For the text-containing cell, return its midpoint in [X, Y] coordinate format. 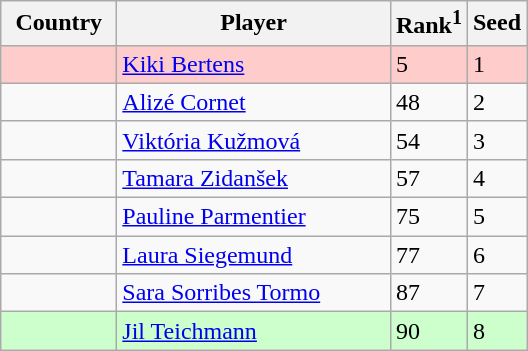
Jil Teichmann [254, 331]
7 [496, 293]
48 [428, 102]
Viktória Kužmová [254, 140]
Alizé Cornet [254, 102]
90 [428, 331]
Kiki Bertens [254, 64]
Rank1 [428, 24]
54 [428, 140]
57 [428, 178]
Laura Siegemund [254, 255]
6 [496, 255]
Seed [496, 24]
1 [496, 64]
77 [428, 255]
4 [496, 178]
87 [428, 293]
2 [496, 102]
3 [496, 140]
Sara Sorribes Tormo [254, 293]
8 [496, 331]
Pauline Parmentier [254, 217]
Player [254, 24]
75 [428, 217]
Tamara Zidanšek [254, 178]
Country [59, 24]
